Output the [X, Y] coordinate of the center of the cell containing the given text.  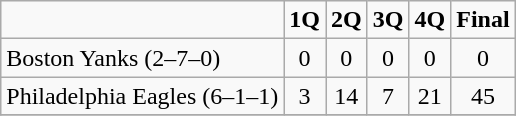
14 [347, 96]
3Q [388, 20]
45 [483, 96]
4Q [430, 20]
3 [305, 96]
7 [388, 96]
21 [430, 96]
Boston Yanks (2–7–0) [142, 58]
2Q [347, 20]
Philadelphia Eagles (6–1–1) [142, 96]
Final [483, 20]
1Q [305, 20]
